Detect which cell encompasses the target text, then output its (X, Y) center coordinate. 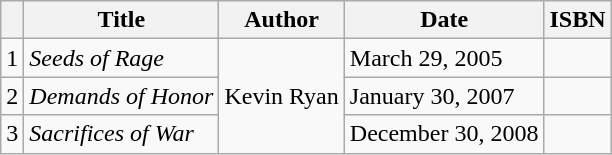
3 (12, 134)
January 30, 2007 (444, 96)
March 29, 2005 (444, 58)
Author (282, 20)
Seeds of Rage (122, 58)
Sacrifices of War (122, 134)
2 (12, 96)
ISBN (578, 20)
Title (122, 20)
Demands of Honor (122, 96)
Date (444, 20)
Kevin Ryan (282, 96)
December 30, 2008 (444, 134)
1 (12, 58)
